Extract the [x, y] coordinate from the center of the cell holding the provided text.  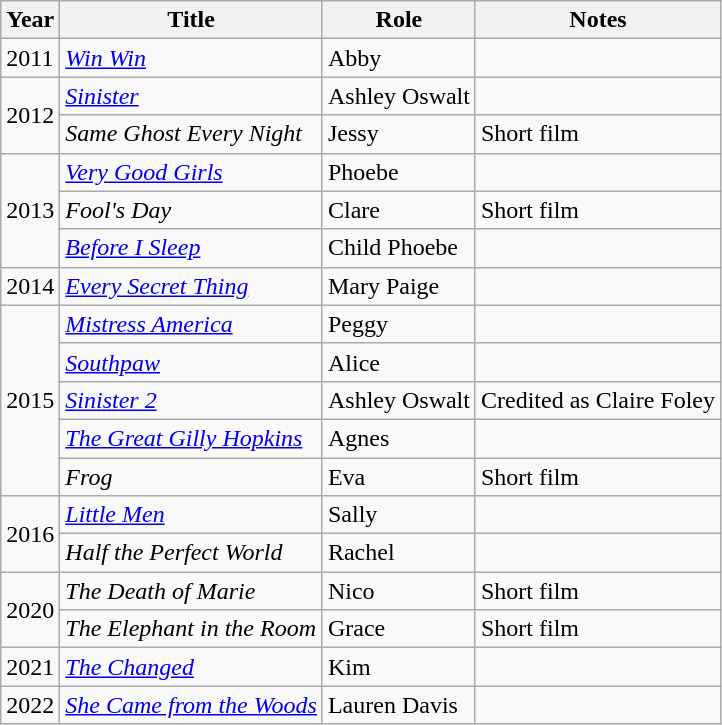
2014 [30, 286]
Every Secret Thing [192, 286]
Sinister 2 [192, 400]
The Elephant in the Room [192, 629]
Eva [398, 477]
The Great Gilly Hopkins [192, 438]
Little Men [192, 515]
Before I Sleep [192, 248]
Sally [398, 515]
2013 [30, 210]
Year [30, 20]
Frog [192, 477]
Mistress America [192, 324]
Grace [398, 629]
Very Good Girls [192, 172]
Same Ghost Every Night [192, 134]
Title [192, 20]
Jessy [398, 134]
2016 [30, 534]
2012 [30, 115]
Child Phoebe [398, 248]
The Changed [192, 667]
Mary Paige [398, 286]
Half the Perfect World [192, 553]
Lauren Davis [398, 705]
2021 [30, 667]
Kim [398, 667]
2011 [30, 58]
Fool's Day [192, 210]
Clare [398, 210]
Agnes [398, 438]
Alice [398, 362]
2022 [30, 705]
Phoebe [398, 172]
Rachel [398, 553]
Win Win [192, 58]
Notes [598, 20]
She Came from the Woods [192, 705]
Nico [398, 591]
Sinister [192, 96]
2020 [30, 610]
Credited as Claire Foley [598, 400]
Role [398, 20]
The Death of Marie [192, 591]
Abby [398, 58]
2015 [30, 400]
Southpaw [192, 362]
Peggy [398, 324]
